Find where the given text appears and provide that cell's center as [X, Y] coordinate. 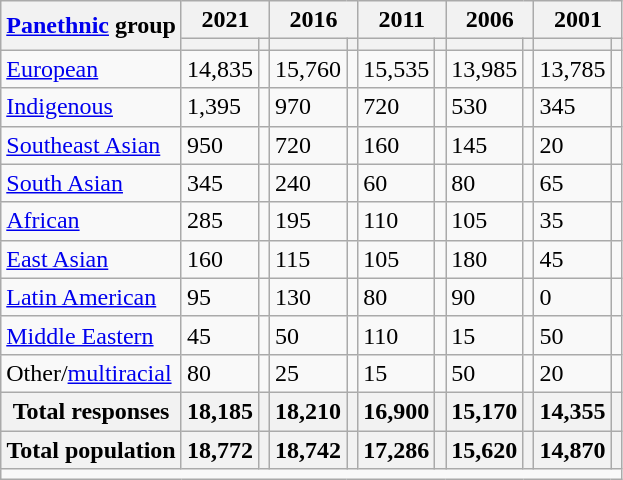
25 [308, 373]
17,286 [396, 449]
15,760 [308, 69]
2016 [314, 20]
18,742 [308, 449]
Total responses [92, 411]
African [92, 221]
14,835 [220, 69]
European [92, 69]
14,355 [572, 411]
145 [484, 145]
13,985 [484, 69]
18,772 [220, 449]
35 [572, 221]
0 [572, 297]
Middle Eastern [92, 335]
1,395 [220, 107]
South Asian [92, 183]
16,900 [396, 411]
15,535 [396, 69]
2021 [225, 20]
14,870 [572, 449]
2006 [490, 20]
15,170 [484, 411]
130 [308, 297]
Latin American [92, 297]
65 [572, 183]
13,785 [572, 69]
Southeast Asian [92, 145]
15,620 [484, 449]
18,210 [308, 411]
2001 [578, 20]
East Asian [92, 259]
180 [484, 259]
115 [308, 259]
60 [396, 183]
530 [484, 107]
Indigenous [92, 107]
95 [220, 297]
Total population [92, 449]
950 [220, 145]
195 [308, 221]
285 [220, 221]
18,185 [220, 411]
Other/multiracial [92, 373]
90 [484, 297]
Panethnic group [92, 26]
970 [308, 107]
240 [308, 183]
2011 [402, 20]
